From the cell containing the given text, extract its center point as (x, y) coordinate. 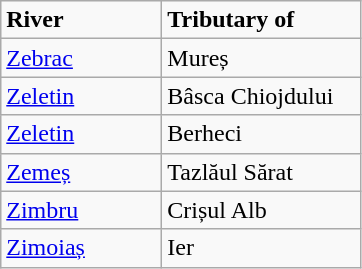
Zebrac (82, 58)
Tributary of (262, 20)
Bâsca Chiojdului (262, 96)
Mureș (262, 58)
River (82, 20)
Ier (262, 248)
Zimoiaș (82, 248)
Zemeș (82, 172)
Tazlăul Sărat (262, 172)
Berheci (262, 134)
Zimbru (82, 210)
Crișul Alb (262, 210)
